Provide the (X, Y) coordinate of the cell's center where the given text is located.  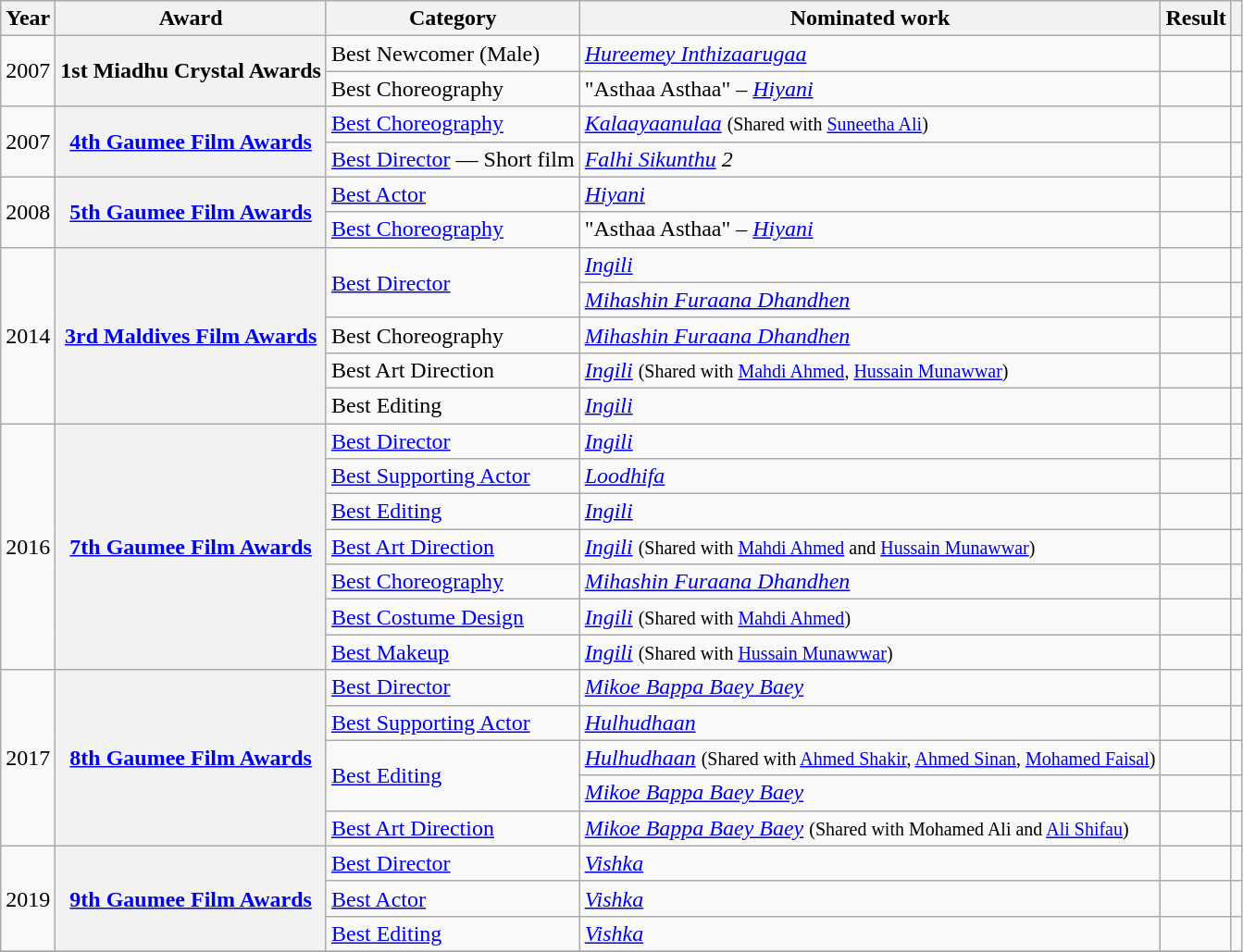
5th Gaumee Film Awards (191, 212)
9th Gaumee Film Awards (191, 898)
Hiyani (870, 194)
Result (1196, 19)
Award (191, 19)
4th Gaumee Film Awards (191, 142)
Year (28, 19)
3rd Maldives Film Awards (191, 335)
Mikoe Bappa Baey Baey (Shared with Mohamed Ali and Ali Shifau) (870, 828)
Best Costume Design (453, 617)
Ingili (Shared with Mahdi Ahmed and Hussain Munawwar) (870, 547)
Hulhudhaan (870, 723)
Best Newcomer (Male) (453, 54)
8th Gaumee Film Awards (191, 758)
Category (453, 19)
Ingili (Shared with Hussain Munawwar) (870, 652)
Hulhudhaan (Shared with Ahmed Shakir, Ahmed Sinan, Mohamed Faisal) (870, 758)
1st Miadhu Crystal Awards (191, 71)
Falhi Sikunthu 2 (870, 159)
Ingili (Shared with Mahdi Ahmed) (870, 617)
Nominated work (870, 19)
Best Makeup (453, 652)
2016 (28, 547)
2017 (28, 758)
Kalaayaanulaa (Shared with Suneetha Ali) (870, 124)
2014 (28, 335)
Hureemey Inthizaarugaa (870, 54)
Ingili (Shared with Mahdi Ahmed, Hussain Munawwar) (870, 370)
7th Gaumee Film Awards (191, 547)
Loodhifa (870, 476)
2019 (28, 898)
Best Director — Short film (453, 159)
2008 (28, 212)
